Pinpoint the cell where the given text exists, returning its [X, Y] midpoint coordinate. 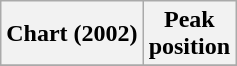
Peakposition [189, 34]
Chart (2002) [72, 34]
